Capture the cell that displays the provided text and extract its (x, y) central coordinate. 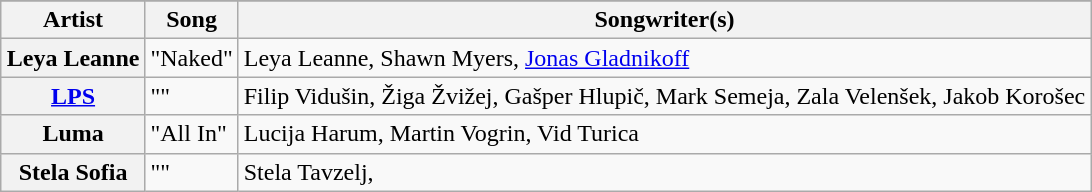
Stela Sofia (73, 172)
"All In" (192, 134)
Songwriter(s) (664, 20)
Leya Leanne, Shawn Myers, Jonas Gladnikoff (664, 58)
LPS (73, 96)
Luma (73, 134)
"Naked" (192, 58)
Filip Vidušin, Žiga Žvižej, Gašper Hlupič, Mark Semeja, Zala Velenšek, Jakob Korošec (664, 96)
Leya Leanne (73, 58)
Lucija Harum, Martin Vogrin, Vid Turica (664, 134)
Song (192, 20)
Stela Tavzelj, (664, 172)
Artist (73, 20)
